Capture the cell that displays the provided text and extract its (x, y) central coordinate. 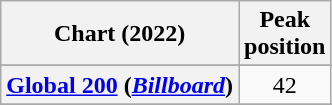
42 (284, 85)
Global 200 (Billboard) (120, 85)
Chart (2022) (120, 34)
Peakposition (284, 34)
